From the cell containing the given text, extract its center point as [X, Y] coordinate. 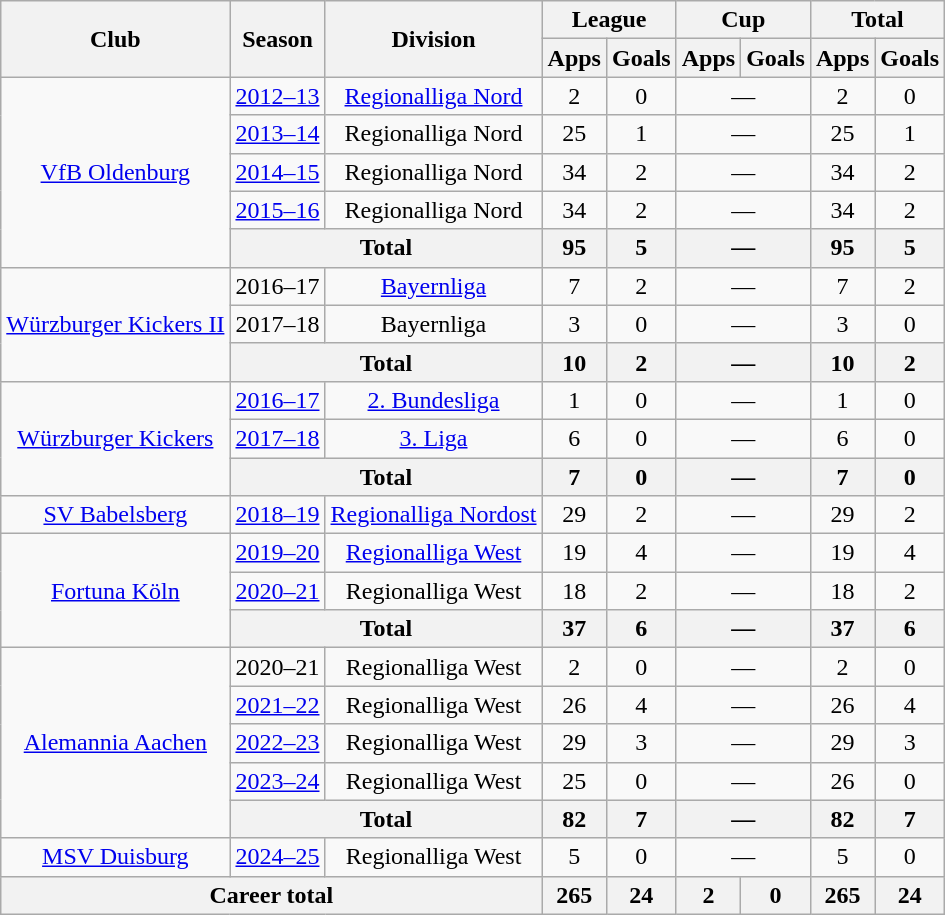
2015–16 [278, 210]
VfB Oldenburg [116, 172]
League [609, 20]
Cup [743, 20]
2012–13 [278, 96]
2022–23 [278, 743]
SV Babelsberg [116, 515]
2024–25 [278, 857]
2014–15 [278, 172]
Würzburger Kickers II [116, 324]
Würzburger Kickers [116, 438]
Alemannia Aachen [116, 743]
Club [116, 39]
2013–14 [278, 134]
Division [434, 39]
2. Bundesliga [434, 400]
3. Liga [434, 438]
Fortuna Köln [116, 591]
2023–24 [278, 781]
2021–22 [278, 705]
MSV Duisburg [116, 857]
2018–19 [278, 515]
2019–20 [278, 553]
Regionalliga Nordost [434, 515]
Career total [272, 895]
Season [278, 39]
